Pinpoint the cell where the given text exists, returning its [X, Y] midpoint coordinate. 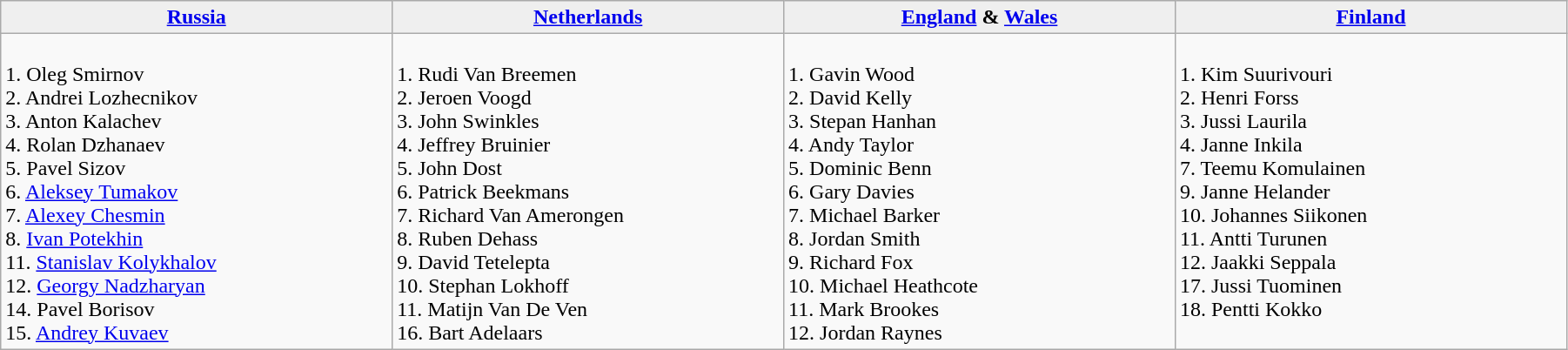
Russia [197, 17]
England & Wales [980, 17]
Netherlands [588, 17]
Finland [1370, 17]
